Identify which cell holds the provided text, then report its (x, y) central coordinate. 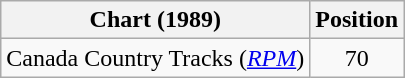
Position (357, 20)
Chart (1989) (156, 20)
70 (357, 58)
Canada Country Tracks (RPM) (156, 58)
